Find where the given text appears and provide that cell's center as [X, Y] coordinate. 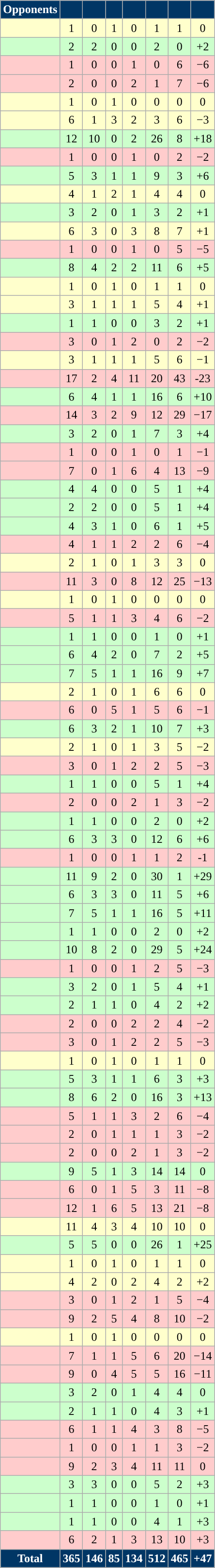
17 [72, 378]
465 [179, 1558]
134 [134, 1558]
-23 [202, 378]
+13 [202, 1097]
−17 [202, 415]
146 [94, 1558]
30 [157, 876]
85 [114, 1558]
43 [179, 378]
+11 [202, 913]
−11 [202, 1374]
512 [157, 1558]
365 [72, 1558]
Total [30, 1558]
21 [179, 1208]
−14 [202, 1355]
25 [179, 581]
+47 [202, 1558]
+18 [202, 139]
+10 [202, 397]
−9 [202, 470]
Opponents [30, 10]
-1 [202, 858]
+29 [202, 876]
−13 [202, 581]
+25 [202, 1245]
+7 [202, 673]
+24 [202, 950]
